Extract the (x, y) coordinate from the center of the cell holding the provided text.  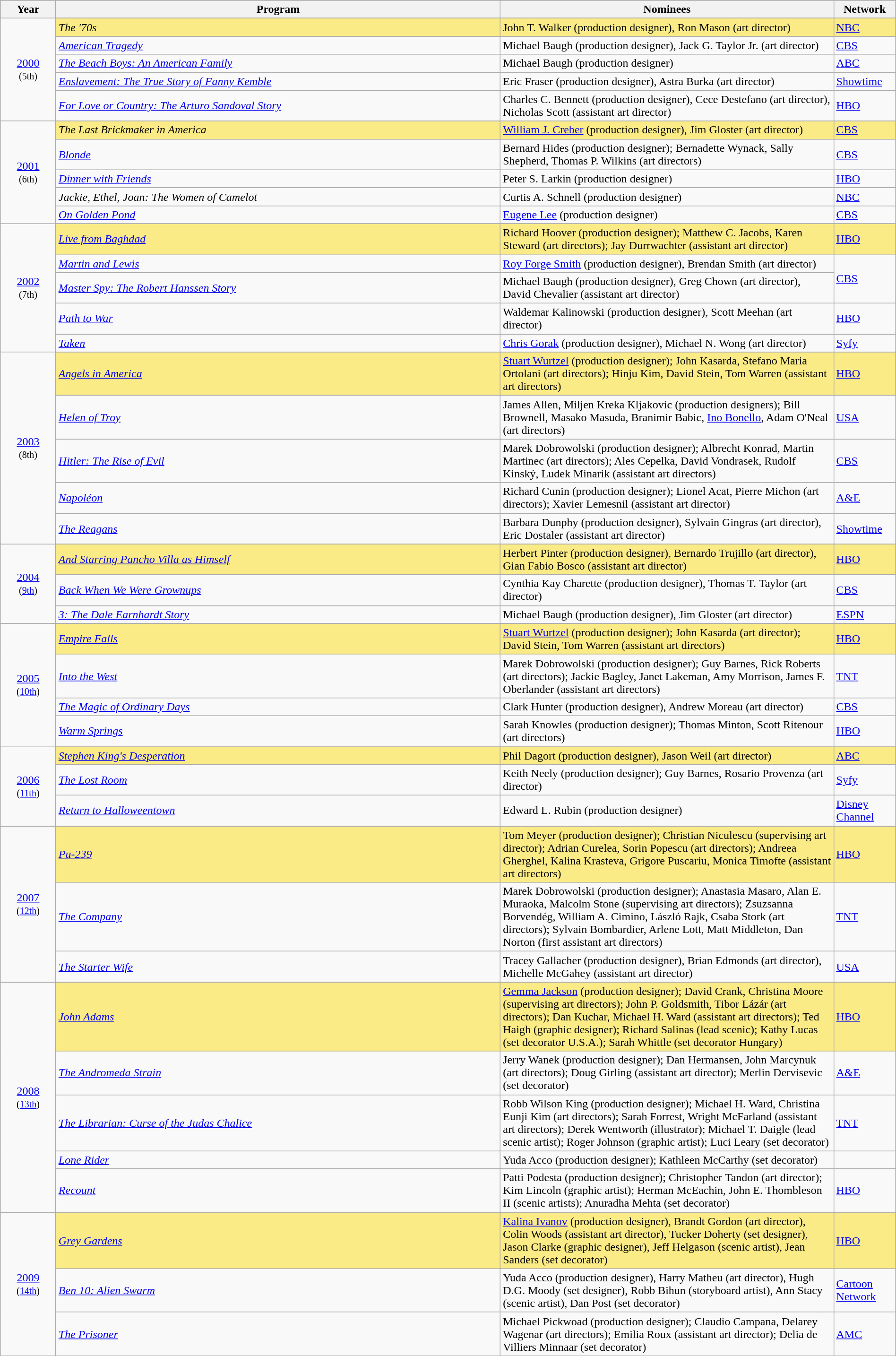
Chris Gorak (production designer), Michael N. Wong (art director) (667, 343)
2007(12th) (28, 904)
Richard Hoover (production designer); Matthew C. Jacobs, Karen Steward (art directors); Jay Durrwachter (assistant art director) (667, 239)
Grey Gardens (278, 1240)
Live from Baghdad (278, 239)
Michael Baugh (production designer), Greg Chown (art director), David Chevalier (assistant art director) (667, 288)
ESPN (865, 614)
AMC (865, 1334)
Recount (278, 1191)
Jackie, Ethel, Joan: The Women of Camelot (278, 197)
Herbert Pinter (production designer), Bernardo Trujillo (art director), Gian Fabio Bosco (assistant art director) (667, 560)
Sarah Knowles (production designer); Thomas Minton, Scott Ritenour (art directors) (667, 731)
The Prisoner (278, 1334)
The Company (278, 917)
Eric Fraser (production designer), Astra Burka (art director) (667, 81)
Dinner with Friends (278, 179)
The Last Brickmaker in America (278, 130)
Keith Neely (production designer); Guy Barnes, Rosario Provenza (art director) (667, 780)
The Reagans (278, 528)
Blonde (278, 154)
Edward L. Rubin (production designer) (667, 811)
2002(7th) (28, 287)
The Beach Boys: An American Family (278, 63)
Warm Springs (278, 731)
Path to War (278, 319)
On Golden Pond (278, 215)
Empire Falls (278, 639)
Lone Rider (278, 1160)
Year (28, 9)
Bernard Hides (production designer); Bernadette Wynack, Sally Shepherd, Thomas P. Wilkins (art directors) (667, 154)
Hitler: The Rise of Evil (278, 461)
Program (278, 9)
Martin and Lewis (278, 263)
Clark Hunter (production designer), Andrew Moreau (art director) (667, 707)
Back When We Were Grownups (278, 590)
And Starring Pancho Villa as Himself (278, 560)
Pu-239 (278, 855)
Charles C. Bennett (production designer), Cece Destefano (art director), Nicholas Scott (assistant art director) (667, 106)
Curtis A. Schnell (production designer) (667, 197)
John Adams (278, 1017)
Tracey Gallacher (production designer), Brian Edmonds (art director), Michelle McGahey (assistant art director) (667, 967)
3: The Dale Earnhardt Story (278, 614)
William J. Creber (production designer), Jim Gloster (art director) (667, 130)
Master Spy: The Robert Hanssen Story (278, 288)
Yuda Acco (production designer); Kathleen McCarthy (set decorator) (667, 1160)
Peter S. Larkin (production designer) (667, 179)
Cynthia Kay Charette (production designer), Thomas T. Taylor (art director) (667, 590)
John T. Walker (production designer), Ron Mason (art director) (667, 27)
Taken (278, 343)
Nominees (667, 9)
Richard Cunin (production designer); Lionel Acat, Pierre Michon (art directors); Xavier Lemesnil (assistant art director) (667, 498)
2003(8th) (28, 448)
The Starter Wife (278, 967)
Enslavement: The True Story of Fanny Kemble (278, 81)
2004(9th) (28, 584)
James Allen, Miljen Kreka Kljakovic (production designers); Bill Brownell, Masako Masuda, Branimir Babic, Ino Bonello, Adam O'Neal (art directors) (667, 417)
Return to Halloweentown (278, 811)
Cartoon Network (865, 1290)
2008(13th) (28, 1097)
The Magic of Ordinary Days (278, 707)
Napoléon (278, 498)
For Love or Country: The Arturo Sandoval Story (278, 106)
Disney Channel (865, 811)
2000(5th) (28, 70)
2009(14th) (28, 1284)
Stephen King's Desperation (278, 756)
Stuart Wurtzel (production designer); John Kasarda (art director); David Stein, Tom Warren (assistant art directors) (667, 639)
The '70s (278, 27)
Into the West (278, 676)
Phil Dagort (production designer), Jason Weil (art director) (667, 756)
The Librarian: Curse of the Judas Chalice (278, 1123)
Ben 10: Alien Swarm (278, 1290)
The Andromeda Strain (278, 1073)
Michael Baugh (production designer) (667, 63)
Michael Baugh (production designer), Jack G. Taylor Jr. (art director) (667, 45)
American Tragedy (278, 45)
2006(11th) (28, 786)
2001(6th) (28, 172)
Barbara Dunphy (production designer), Sylvain Gingras (art director), Eric Dostaler (assistant art director) (667, 528)
Network (865, 9)
Waldemar Kalinowski (production designer), Scott Meehan (art director) (667, 319)
The Lost Room (278, 780)
Eugene Lee (production designer) (667, 215)
2005(10th) (28, 685)
Angels in America (278, 374)
Roy Forge Smith (production designer), Brendan Smith (art director) (667, 263)
Helen of Troy (278, 417)
Michael Baugh (production designer), Jim Gloster (art director) (667, 614)
